Scan for the cell matching the given text and deliver its [x, y] coordinate at center. 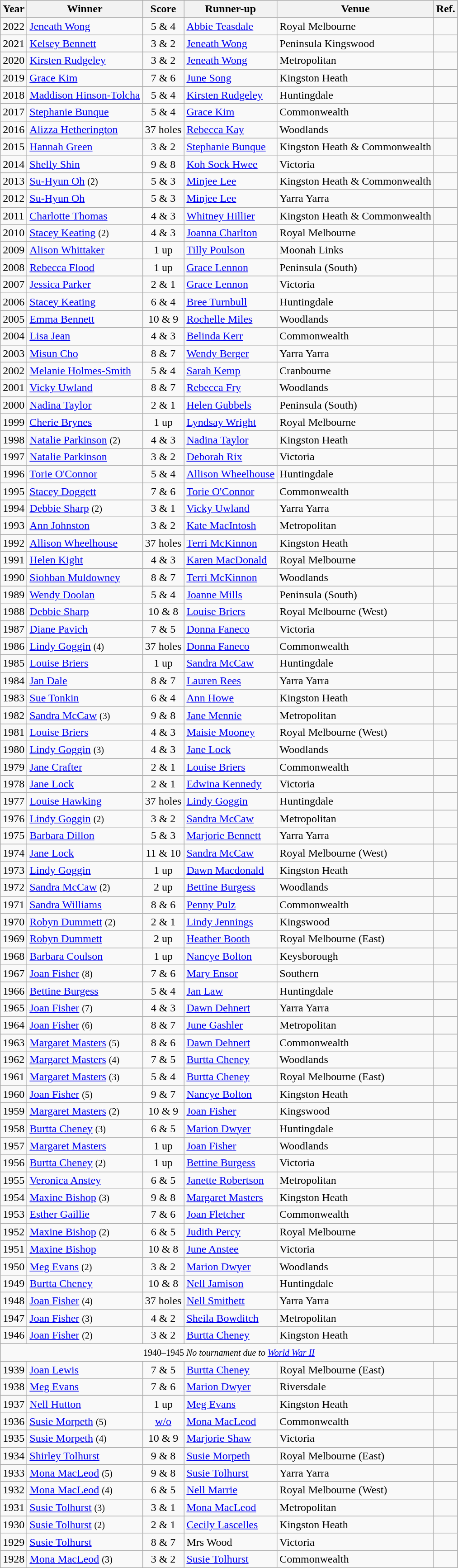
Bree Turnbull [231, 302]
1931 [14, 1507]
Joan Fisher (2) [85, 1335]
1948 [14, 1301]
2018 [14, 95]
Debbie Sharp [85, 612]
1949 [14, 1283]
1972 [14, 887]
Ann Howe [231, 698]
Deborah Rix [231, 457]
1967 [14, 973]
Sarah Kemp [231, 371]
2020 [14, 61]
1946 [14, 1335]
1992 [14, 543]
Peninsula Kingswood [355, 43]
Maddison Hinson-Tolcha [85, 95]
Jane Mennie [231, 715]
1997 [14, 457]
1940–1945 No tournament due to World War II [229, 1353]
1961 [14, 1077]
w/o [163, 1421]
2015 [14, 147]
1963 [14, 1042]
Whitney Hillier [231, 216]
1950 [14, 1266]
Joan Fisher (5) [85, 1094]
Winner [85, 9]
1936 [14, 1421]
1956 [14, 1163]
1966 [14, 991]
Lindy Goggin (2) [85, 819]
Ref. [446, 9]
Lauren Rees [231, 681]
Barbara Dillon [85, 836]
1962 [14, 1060]
1968 [14, 956]
Barbara Coulson [85, 956]
Moonah Links [355, 250]
1978 [14, 784]
Burtta Cheney (3) [85, 1129]
Susie Morpeth (4) [85, 1439]
Sheila Bowditch [231, 1318]
2022 [14, 26]
Joan Fisher (7) [85, 1008]
Nell Jamison [231, 1283]
Venue [355, 9]
2010 [14, 233]
Judith Percy [231, 1232]
Riversdale [355, 1387]
1930 [14, 1525]
1989 [14, 595]
June Gashler [231, 1025]
Joan Lewis [85, 1370]
Charlotte Thomas [85, 216]
Mona MacLeod (3) [85, 1559]
Natalie Parkinson (2) [85, 439]
Heather Booth [231, 939]
Melanie Holmes-Smith [85, 371]
Year [14, 9]
Alison Whittaker [85, 250]
2008 [14, 267]
1993 [14, 526]
Louise Hawking [85, 801]
Stacey Keating [85, 302]
Edwina Kennedy [231, 784]
1939 [14, 1370]
Debbie Sharp (2) [85, 509]
1976 [14, 819]
1984 [14, 681]
2006 [14, 302]
Jan Law [231, 991]
Wendy Doolan [85, 595]
Tilly Poulson [231, 250]
1954 [14, 1197]
Robyn Dummett (2) [85, 922]
Marjorie Bennett [231, 836]
Lindy Jennings [231, 922]
1974 [14, 853]
1928 [14, 1559]
1959 [14, 1111]
Alizza Hetherington [85, 129]
2014 [14, 164]
2007 [14, 285]
Maxine Bishop (3) [85, 1197]
11 & 10 [163, 853]
Runner-up [231, 9]
2013 [14, 181]
1938 [14, 1387]
1975 [14, 836]
Joanna Charlton [231, 233]
Joan Fisher (6) [85, 1025]
2001 [14, 388]
Janette Robertson [231, 1180]
Diane Pavich [85, 629]
Susie Morpeth (5) [85, 1421]
Marjorie Shaw [231, 1439]
Misun Cho [85, 353]
1953 [14, 1215]
Koh Sock Hwee [231, 164]
Siohban Muldowney [85, 577]
1981 [14, 732]
2021 [14, 43]
Sandra McCaw (2) [85, 887]
Stacey Doggett [85, 491]
1994 [14, 509]
9 & 7 [163, 1094]
Abbie Teasdale [231, 26]
Margaret Masters (2) [85, 1111]
1983 [14, 698]
1973 [14, 870]
2009 [14, 250]
1932 [14, 1490]
Penny Pulz [231, 905]
2005 [14, 319]
Maxine Bishop (2) [85, 1232]
Maisie Mooney [231, 732]
Susie Morpeth [231, 1456]
1933 [14, 1473]
Helen Gubbels [231, 405]
1934 [14, 1456]
Joanne Mills [231, 595]
2011 [14, 216]
1955 [14, 1180]
2012 [14, 198]
1985 [14, 663]
Su-Hyun Oh (2) [85, 181]
Jane Crafter [85, 767]
Meg Evans (2) [85, 1266]
Joan Fisher (3) [85, 1318]
2000 [14, 405]
Margaret Masters (4) [85, 1060]
1937 [14, 1404]
Mrs Wood [231, 1542]
Lindy Goggin (3) [85, 749]
Joan Fisher (4) [85, 1301]
Lyndsay Wright [231, 422]
1991 [14, 560]
2003 [14, 353]
1998 [14, 439]
Score [163, 9]
1977 [14, 801]
Robyn Dummett [85, 939]
2002 [14, 371]
2004 [14, 336]
1964 [14, 1025]
1960 [14, 1094]
Joan Fisher (8) [85, 973]
1970 [14, 922]
Emma Bennett [85, 319]
Shelly Shin [85, 164]
Veronica Anstey [85, 1180]
Mona MacLeod (5) [85, 1473]
1935 [14, 1439]
1999 [14, 422]
Rebecca Fry [231, 388]
1987 [14, 629]
Cecily Lascelles [231, 1525]
Southern [355, 973]
1951 [14, 1249]
1958 [14, 1129]
1971 [14, 905]
Dawn Macdonald [231, 870]
Helen Kight [85, 560]
Sue Tonkin [85, 698]
Margaret Masters (3) [85, 1077]
Sandra Williams [85, 905]
Su-Hyun Oh [85, 198]
1947 [14, 1318]
Kelsey Bennett [85, 43]
Nell Marrie [231, 1490]
1957 [14, 1146]
Ann Johnston [85, 526]
1969 [14, 939]
Hannah Green [85, 147]
Cranbourne [355, 371]
Lisa Jean [85, 336]
Belinda Kerr [231, 336]
Rochelle Miles [231, 319]
Mary Ensor [231, 973]
Susie Tolhurst (2) [85, 1525]
Margaret Masters (5) [85, 1042]
Joan Fletcher [231, 1215]
1986 [14, 646]
Nell Hutton [85, 1404]
Maxine Bishop [85, 1249]
1988 [14, 612]
Rebecca Kay [231, 129]
2017 [14, 112]
1980 [14, 749]
1929 [14, 1542]
Burtta Cheney (2) [85, 1163]
Rebecca Flood [85, 267]
Karen MacDonald [231, 560]
Lindy Goggin (4) [85, 646]
Nell Smithett [231, 1301]
Stacey Keating (2) [85, 233]
June Song [231, 78]
1965 [14, 1008]
1990 [14, 577]
Shirley Tolhurst [85, 1456]
Mona MacLeod (4) [85, 1490]
1952 [14, 1232]
1995 [14, 491]
Wendy Berger [231, 353]
Jan Dale [85, 681]
2016 [14, 129]
Esther Gaillie [85, 1215]
Jessica Parker [85, 285]
2019 [14, 78]
Natalie Parkinson [85, 457]
Kate MacIntosh [231, 526]
Susie Tolhurst (3) [85, 1507]
Keysborough [355, 956]
1996 [14, 474]
Sandra McCaw (3) [85, 715]
1979 [14, 767]
Cherie Brynes [85, 422]
4 & 2 [163, 1318]
1982 [14, 715]
June Anstee [231, 1249]
